Pinpoint the cell where the given text exists, returning its [X, Y] midpoint coordinate. 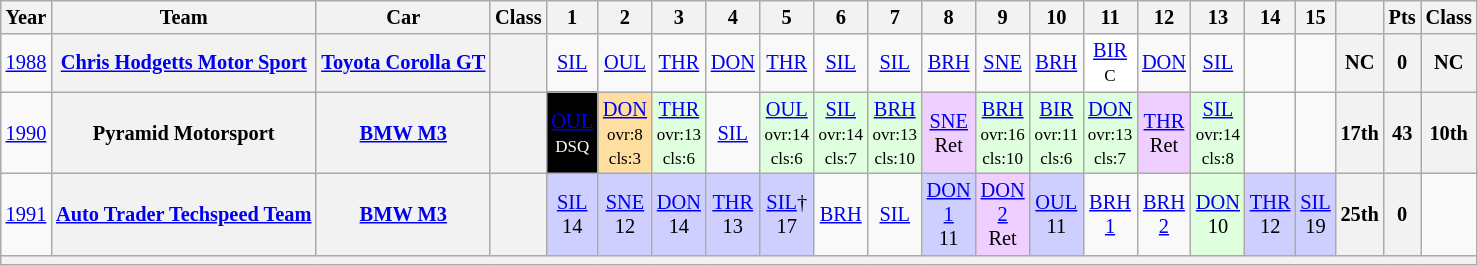
OULDSQ [572, 133]
OUL [625, 63]
THR12 [1270, 214]
1 [572, 17]
BIRovr:11cls:6 [1056, 133]
1991 [26, 214]
Team [184, 17]
SILovr:14cls:7 [841, 133]
Pts [1402, 17]
25th [1360, 214]
THRRet [1164, 133]
10th [1449, 133]
12 [1164, 17]
THR13 [733, 214]
DON10 [1218, 214]
SILovr:14cls:8 [1218, 133]
BRH2 [1164, 214]
DONovr:13cls:7 [1110, 133]
15 [1315, 17]
5 [787, 17]
DON2Ret [1003, 214]
1990 [26, 133]
3 [679, 17]
Chris Hodgetts Motor Sport [184, 63]
SNE [1003, 63]
SNERet [949, 133]
Toyota Corolla GT [403, 63]
9 [1003, 17]
Auto Trader Techspeed Team [184, 214]
17th [1360, 133]
SNE12 [625, 214]
14 [1270, 17]
4 [733, 17]
43 [1402, 133]
Year [26, 17]
BRH1 [1110, 214]
DONovr:8cls:3 [625, 133]
SIL14 [572, 214]
1988 [26, 63]
7 [895, 17]
10 [1056, 17]
OUL11 [1056, 214]
BRHovr:16cls:10 [1003, 133]
THRovr:13cls:6 [679, 133]
DON14 [679, 214]
BRHovr:13cls:10 [895, 133]
13 [1218, 17]
2 [625, 17]
DON111 [949, 214]
11 [1110, 17]
SIL†17 [787, 214]
8 [949, 17]
SIL19 [1315, 214]
Pyramid Motorsport [184, 133]
Car [403, 17]
6 [841, 17]
OULovr:14cls:6 [787, 133]
BIRC [1110, 63]
